Determine the (x, y) coordinate at the center of the cell enclosing the given text.  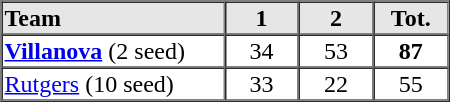
55 (410, 84)
2 (336, 18)
Tot. (410, 18)
34 (261, 50)
22 (336, 84)
1 (261, 18)
33 (261, 84)
Rutgers (10 seed) (114, 84)
Villanova (2 seed) (114, 50)
53 (336, 50)
Team (114, 18)
87 (410, 50)
